Provide the (X, Y) coordinate of the cell's center where the given text is located.  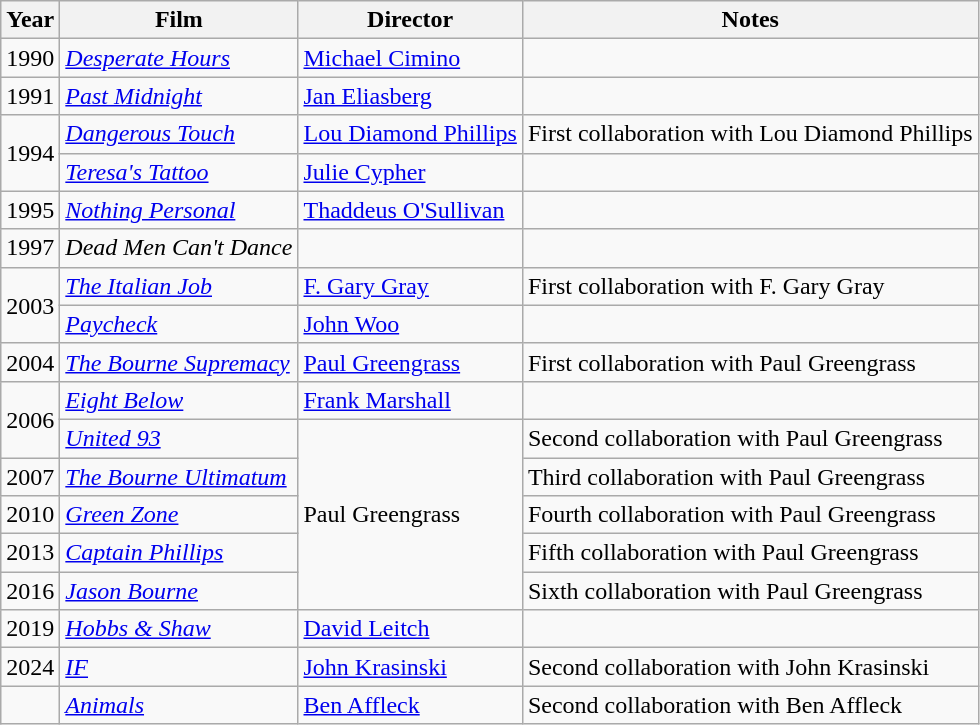
Fifth collaboration with Paul Greengrass (750, 553)
Nothing Personal (179, 210)
Paycheck (179, 324)
Green Zone (179, 515)
Second collaboration with Paul Greengrass (750, 438)
Dead Men Can't Dance (179, 248)
Desperate Hours (179, 58)
Past Midnight (179, 96)
Notes (750, 20)
The Bourne Ultimatum (179, 477)
Eight Below (179, 400)
Captain Phillips (179, 553)
1997 (30, 248)
Second collaboration with Ben Affleck (750, 705)
First collaboration with F. Gary Gray (750, 286)
IF (179, 667)
Julie Cypher (410, 172)
First collaboration with Paul Greengrass (750, 362)
Animals (179, 705)
F. Gary Gray (410, 286)
Thaddeus O'Sullivan (410, 210)
Frank Marshall (410, 400)
John Woo (410, 324)
2006 (30, 419)
1990 (30, 58)
First collaboration with Lou Diamond Phillips (750, 134)
1991 (30, 96)
John Krasinski (410, 667)
The Bourne Supremacy (179, 362)
Dangerous Touch (179, 134)
2019 (30, 629)
1995 (30, 210)
Year (30, 20)
Lou Diamond Phillips (410, 134)
Michael Cimino (410, 58)
Fourth collaboration with Paul Greengrass (750, 515)
2010 (30, 515)
2013 (30, 553)
The Italian Job (179, 286)
United 93 (179, 438)
Ben Affleck (410, 705)
Jason Bourne (179, 591)
Third collaboration with Paul Greengrass (750, 477)
Second collaboration with John Krasinski (750, 667)
David Leitch (410, 629)
2004 (30, 362)
Hobbs & Shaw (179, 629)
2024 (30, 667)
Film (179, 20)
2016 (30, 591)
2003 (30, 305)
Teresa's Tattoo (179, 172)
Sixth collaboration with Paul Greengrass (750, 591)
2007 (30, 477)
Jan Eliasberg (410, 96)
1994 (30, 153)
Director (410, 20)
